Extract the (x, y) coordinate from the center of the cell holding the provided text.  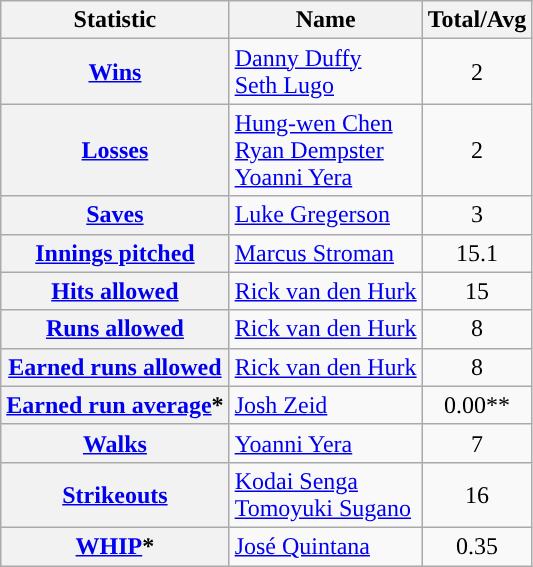
0.35 (477, 546)
Hung-wen Chen Ryan Dempster Yoanni Yera (326, 150)
15 (477, 291)
0.00** (477, 405)
Earned runs allowed (115, 367)
Name (326, 20)
3 (477, 215)
Yoanni Yera (326, 443)
Wins (115, 72)
Runs allowed (115, 329)
Earned run average* (115, 405)
Statistic (115, 20)
Danny Duffy Seth Lugo (326, 72)
7 (477, 443)
Losses (115, 150)
16 (477, 494)
Luke Gregerson (326, 215)
José Quintana (326, 546)
Saves (115, 215)
Walks (115, 443)
Kodai Senga Tomoyuki Sugano (326, 494)
Josh Zeid (326, 405)
Innings pitched (115, 253)
WHIP* (115, 546)
Marcus Stroman (326, 253)
Strikeouts (115, 494)
Hits allowed (115, 291)
15.1 (477, 253)
Total/Avg (477, 20)
